Return the [X, Y] coordinate for the center point of the cell that contains the specified text.  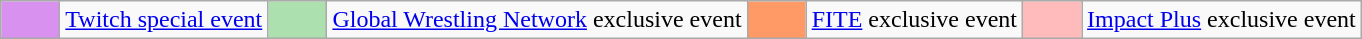
Impact Plus exclusive event [1222, 20]
Global Wrestling Network exclusive event [537, 20]
FITE exclusive event [914, 20]
Twitch special event [164, 20]
